Find where the given text appears and provide that cell's center as (X, Y) coordinate. 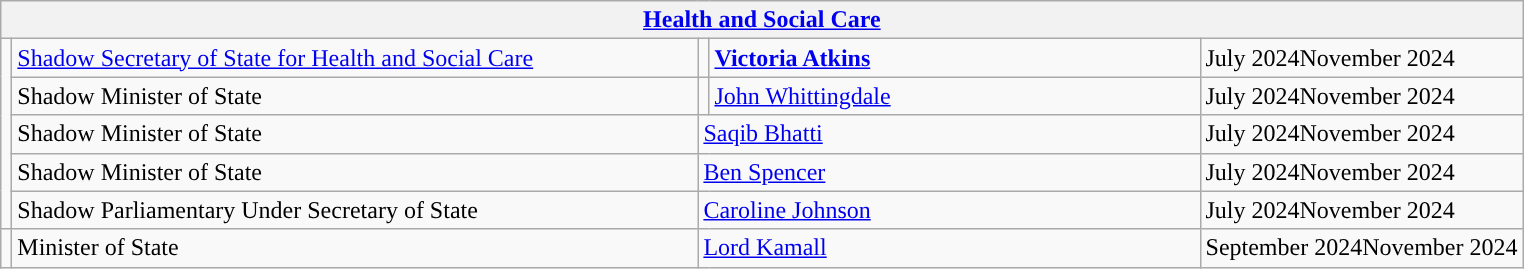
Lord Kamall (949, 248)
Shadow Parliamentary Under Secretary of State (355, 210)
Ben Spencer (949, 172)
September 2024November 2024 (1362, 248)
Minister of State (355, 248)
Victoria Atkins (954, 58)
Saqib Bhatti (949, 134)
Shadow Secretary of State for Health and Social Care (355, 58)
Health and Social Care (762, 20)
Caroline Johnson (949, 210)
John Whittingdale (954, 96)
